Scan for the cell matching the given text and deliver its [x, y] coordinate at center. 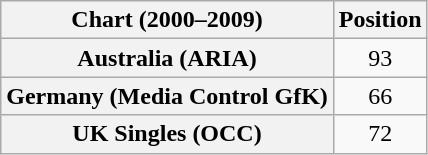
93 [380, 58]
72 [380, 134]
UK Singles (OCC) [168, 134]
Australia (ARIA) [168, 58]
Germany (Media Control GfK) [168, 96]
Chart (2000–2009) [168, 20]
66 [380, 96]
Position [380, 20]
